From the cell containing the given text, extract its center point as (X, Y) coordinate. 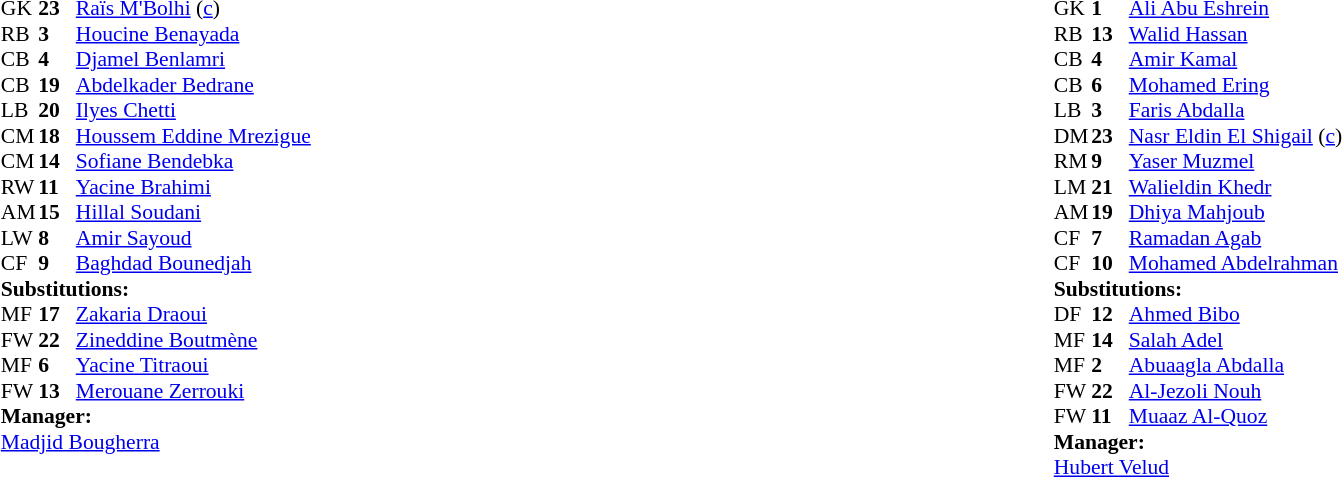
7 (1110, 238)
Salah Adel (1236, 340)
Baghdad Bounedjah (194, 263)
Merouane Zerrouki (194, 391)
Faris Abdalla (1236, 111)
Houssem Eddine Mrezigue (194, 136)
Abuaagla Abdalla (1236, 365)
12 (1110, 315)
20 (57, 111)
LM (1073, 187)
LW (20, 238)
Yacine Titraoui (194, 365)
Madjid Bougherra (156, 442)
Zakaria Draoui (194, 315)
Amir Sayoud (194, 238)
Muaaz Al-Quoz (1236, 417)
Amir Kamal (1236, 59)
10 (1110, 263)
DF (1073, 315)
8 (57, 238)
RW (20, 187)
Mohamed Ering (1236, 85)
Ahmed Bibo (1236, 315)
DM (1073, 136)
Zineddine Boutmène (194, 340)
Walieldin Khedr (1236, 187)
Mohamed Abdelrahman (1236, 263)
2 (1110, 365)
17 (57, 315)
Sofiane Bendebka (194, 161)
RM (1073, 161)
Djamel Benlamri (194, 59)
Yaser Muzmel (1236, 161)
Ilyes Chetti (194, 111)
Dhiya Mahjoub (1236, 213)
Yacine Brahimi (194, 187)
18 (57, 136)
Al-Jezoli Nouh (1236, 391)
Nasr Eldin El Shigail (c) (1236, 136)
Houcine Benayada (194, 34)
15 (57, 213)
21 (1110, 187)
Hillal Soudani (194, 213)
23 (1110, 136)
Abdelkader Bedrane (194, 85)
Walid Hassan (1236, 34)
Ramadan Agab (1236, 238)
